Extract the [x, y] coordinate from the center of the cell holding the provided text.  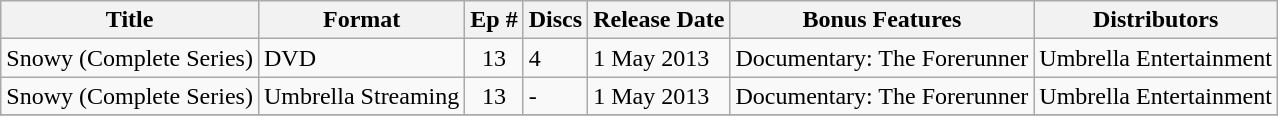
Release Date [659, 20]
DVD [361, 58]
Bonus Features [882, 20]
- [555, 96]
Distributors [1156, 20]
4 [555, 58]
Discs [555, 20]
Format [361, 20]
Umbrella Streaming [361, 96]
Title [130, 20]
Ep # [494, 20]
